Return the [x, y] coordinate for the center point of the cell that contains the specified text.  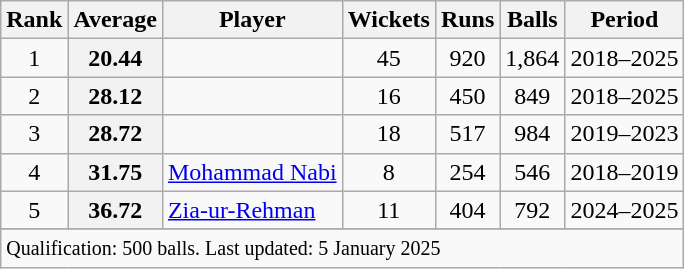
1,864 [532, 58]
1 [34, 58]
Player [252, 20]
Qualification: 500 balls. Last updated: 5 January 2025 [342, 248]
36.72 [116, 210]
4 [34, 172]
2024–2025 [624, 210]
8 [388, 172]
Wickets [388, 20]
849 [532, 96]
16 [388, 96]
517 [467, 134]
792 [532, 210]
45 [388, 58]
20.44 [116, 58]
404 [467, 210]
18 [388, 134]
450 [467, 96]
3 [34, 134]
254 [467, 172]
28.12 [116, 96]
Mohammad Nabi [252, 172]
5 [34, 210]
Average [116, 20]
31.75 [116, 172]
920 [467, 58]
Runs [467, 20]
2019–2023 [624, 134]
Balls [532, 20]
Zia-ur-Rehman [252, 210]
Rank [34, 20]
2018–2019 [624, 172]
984 [532, 134]
28.72 [116, 134]
Period [624, 20]
2 [34, 96]
546 [532, 172]
11 [388, 210]
